Output the [X, Y] coordinate of the center of the cell containing the given text.  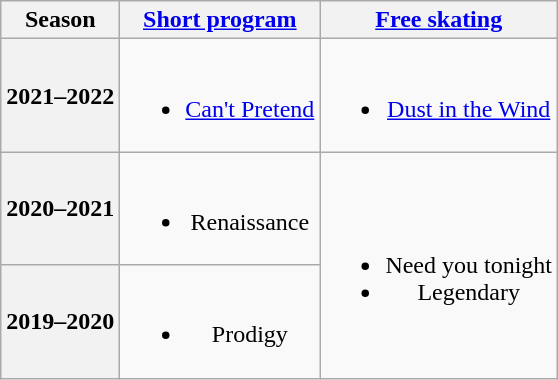
Season [60, 20]
Free skating [439, 20]
Dust in the Wind [439, 96]
2019–2020 [60, 322]
Renaissance [220, 208]
Can't Pretend [220, 96]
Short program [220, 20]
2021–2022 [60, 96]
Need you tonight Legendary [439, 265]
2020–2021 [60, 208]
Prodigy [220, 322]
